Search for the cell housing the specified text and yield its (X, Y) center coordinate. 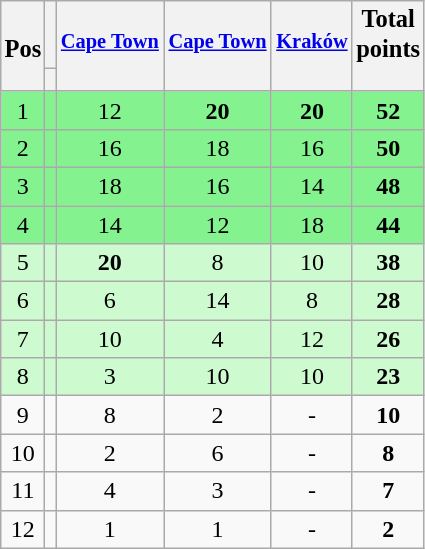
Kraków (312, 35)
50 (388, 148)
23 (388, 377)
Pos (23, 35)
26 (388, 339)
38 (388, 263)
48 (388, 186)
52 (388, 110)
11 (23, 491)
28 (388, 301)
44 (388, 225)
9 (23, 415)
Totalpoints (388, 35)
5 (23, 263)
